Scan for the cell matching the given text and deliver its (x, y) coordinate at center. 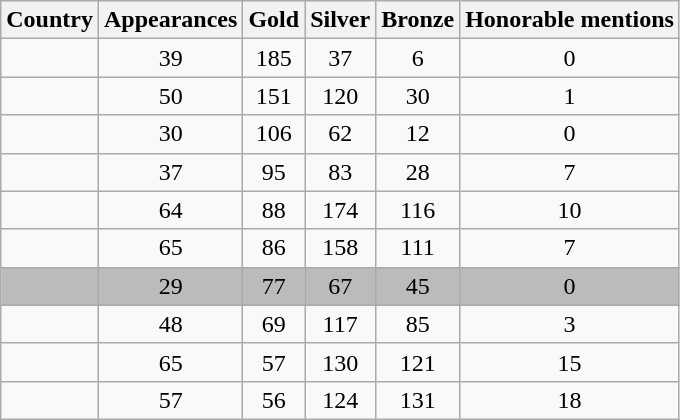
185 (274, 58)
56 (274, 400)
Bronze (418, 20)
45 (418, 286)
67 (340, 286)
12 (418, 134)
116 (418, 210)
6 (418, 58)
85 (418, 324)
29 (170, 286)
15 (570, 362)
124 (340, 400)
39 (170, 58)
151 (274, 96)
88 (274, 210)
121 (418, 362)
Country (50, 20)
77 (274, 286)
Silver (340, 20)
174 (340, 210)
Honorable mentions (570, 20)
Gold (274, 20)
131 (418, 400)
3 (570, 324)
158 (340, 248)
95 (274, 172)
117 (340, 324)
69 (274, 324)
106 (274, 134)
10 (570, 210)
1 (570, 96)
83 (340, 172)
130 (340, 362)
120 (340, 96)
Appearances (170, 20)
50 (170, 96)
48 (170, 324)
86 (274, 248)
18 (570, 400)
64 (170, 210)
28 (418, 172)
111 (418, 248)
62 (340, 134)
